For the text-containing cell, return its midpoint in [X, Y] coordinate format. 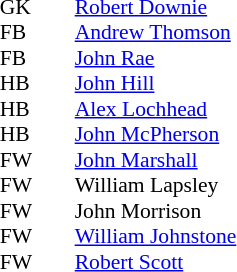
John Hill [156, 83]
John Marshall [156, 160]
John McPherson [156, 135]
John Rae [156, 58]
John Morrison [156, 211]
William Lapsley [156, 185]
Alex Lochhead [156, 109]
Andrew Thomson [156, 33]
William Johnstone [156, 237]
